Determine the [X, Y] coordinate at the center of the cell enclosing the given text.  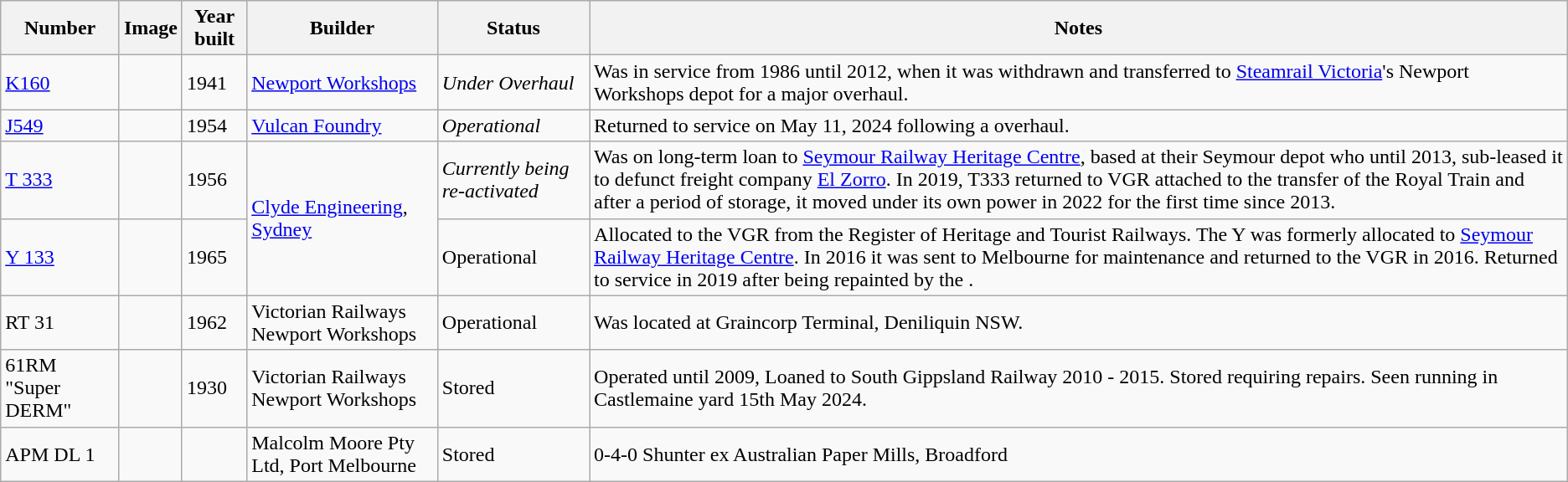
Builder [343, 28]
Image [151, 28]
Vulcan Foundry [343, 126]
Year built [214, 28]
Y 133 [60, 257]
61RM "Super DERM" [60, 388]
Returned to service on May 11, 2024 following a overhaul. [1079, 126]
K160 [60, 82]
1941 [214, 82]
Under Overhaul [513, 82]
1930 [214, 388]
1954 [214, 126]
T 333 [60, 180]
Was in service from 1986 until 2012, when it was withdrawn and transferred to Steamrail Victoria's Newport Workshops depot for a major overhaul. [1079, 82]
APM DL 1 [60, 454]
0-4-0 Shunter ex Australian Paper Mills, Broadford [1079, 454]
1962 [214, 323]
Currently being re-activated [513, 180]
Was located at Graincorp Terminal, Deniliquin NSW. [1079, 323]
Operated until 2009, Loaned to South Gippsland Railway 2010 - 2015. Stored requiring repairs. Seen running in Castlemaine yard 15th May 2024. [1079, 388]
Status [513, 28]
RT 31 [60, 323]
Clyde Engineering, Sydney [343, 218]
Malcolm Moore Pty Ltd, Port Melbourne [343, 454]
Newport Workshops [343, 82]
Number [60, 28]
1965 [214, 257]
1956 [214, 180]
Notes [1079, 28]
J549 [60, 126]
